Search for the cell housing the specified text and yield its [X, Y] center coordinate. 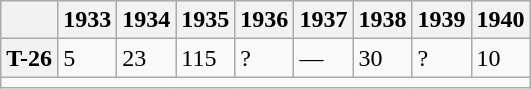
1936 [264, 20]
5 [88, 58]
115 [206, 58]
30 [382, 58]
1933 [88, 20]
— [324, 58]
T-26 [30, 58]
1934 [146, 20]
1940 [500, 20]
1939 [442, 20]
1935 [206, 20]
10 [500, 58]
1938 [382, 20]
1937 [324, 20]
23 [146, 58]
